Detect which cell encompasses the target text, then output its (X, Y) center coordinate. 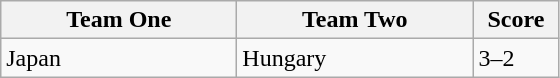
Japan (119, 58)
3–2 (516, 58)
Team One (119, 20)
Hungary (355, 58)
Score (516, 20)
Team Two (355, 20)
